Extract the [X, Y] coordinate from the center of the cell holding the provided text.  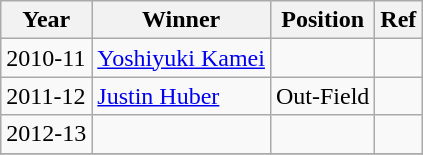
Out-Field [322, 96]
2010-11 [46, 58]
2012-13 [46, 134]
2011-12 [46, 96]
Position [322, 20]
Year [46, 20]
Ref [398, 20]
Winner [182, 20]
Yoshiyuki Kamei [182, 58]
Justin Huber [182, 96]
